Detect which cell encompasses the target text, then output its (X, Y) center coordinate. 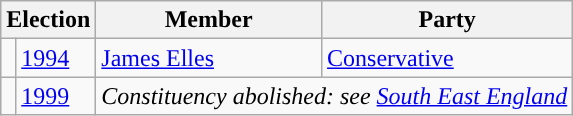
1999 (56, 96)
Party (448, 20)
Constituency abolished: see South East England (334, 96)
1994 (56, 58)
Conservative (448, 58)
James Elles (209, 58)
Election (48, 20)
Member (209, 20)
